Determine the (X, Y) coordinate at the center of the cell enclosing the given text.  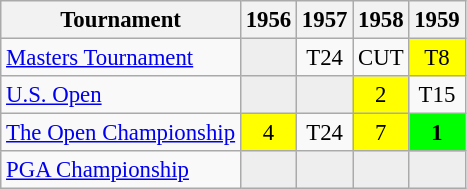
The Open Championship (121, 133)
7 (381, 133)
T8 (437, 58)
U.S. Open (121, 95)
1 (437, 133)
CUT (381, 58)
1959 (437, 20)
Masters Tournament (121, 58)
PGA Championship (121, 170)
1958 (381, 20)
Tournament (121, 20)
T15 (437, 95)
1957 (325, 20)
2 (381, 95)
4 (268, 133)
1956 (268, 20)
